Scan for the cell matching the given text and deliver its (X, Y) coordinate at center. 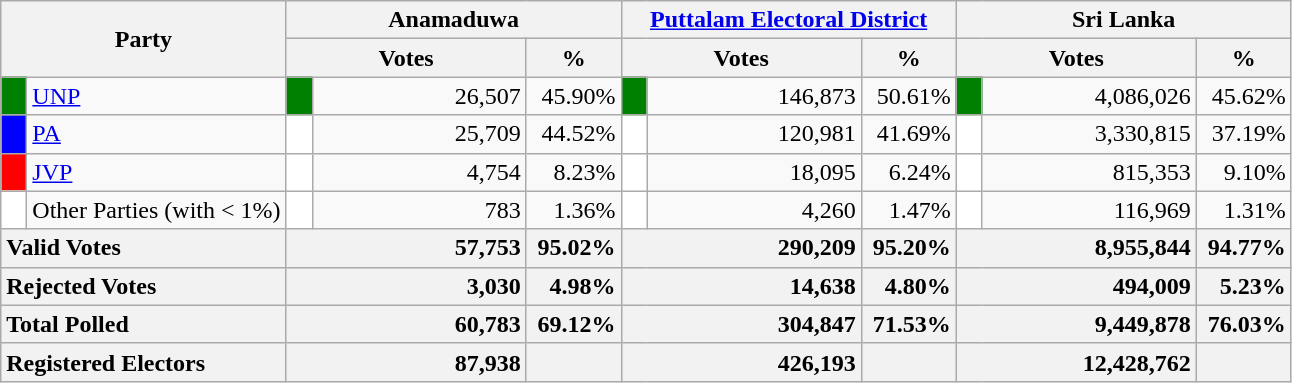
14,638 (741, 286)
1.36% (574, 210)
37.19% (1244, 134)
25,709 (419, 134)
44.52% (574, 134)
8.23% (574, 172)
Total Polled (144, 324)
45.90% (574, 96)
Rejected Votes (144, 286)
JVP (156, 172)
6.24% (908, 172)
5.23% (1244, 286)
116,969 (1089, 210)
Party (144, 39)
41.69% (908, 134)
26,507 (419, 96)
290,209 (741, 248)
Valid Votes (144, 248)
Anamaduwa (454, 20)
304,847 (741, 324)
4,260 (754, 210)
PA (156, 134)
95.20% (908, 248)
4,754 (419, 172)
18,095 (754, 172)
9,449,878 (1076, 324)
4.80% (908, 286)
3,330,815 (1089, 134)
57,753 (406, 248)
76.03% (1244, 324)
146,873 (754, 96)
426,193 (741, 362)
94.77% (1244, 248)
Sri Lanka (1124, 20)
4,086,026 (1089, 96)
1.47% (908, 210)
60,783 (406, 324)
9.10% (1244, 172)
Puttalam Electoral District (788, 20)
3,030 (406, 286)
Other Parties (with < 1%) (156, 210)
69.12% (574, 324)
Registered Electors (144, 362)
50.61% (908, 96)
4.98% (574, 286)
UNP (156, 96)
1.31% (1244, 210)
815,353 (1089, 172)
783 (419, 210)
494,009 (1076, 286)
71.53% (908, 324)
8,955,844 (1076, 248)
12,428,762 (1076, 362)
87,938 (406, 362)
95.02% (574, 248)
120,981 (754, 134)
45.62% (1244, 96)
